Pinpoint the cell where the given text exists, returning its [X, Y] midpoint coordinate. 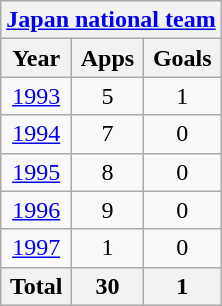
8 [108, 172]
Japan national team [111, 20]
1997 [36, 248]
5 [108, 96]
9 [108, 210]
1995 [36, 172]
Total [36, 286]
1994 [36, 134]
1993 [36, 96]
Year [36, 58]
30 [108, 286]
Apps [108, 58]
7 [108, 134]
Goals [182, 58]
1996 [36, 210]
